Pinpoint the cell where the given text exists, returning its [X, Y] midpoint coordinate. 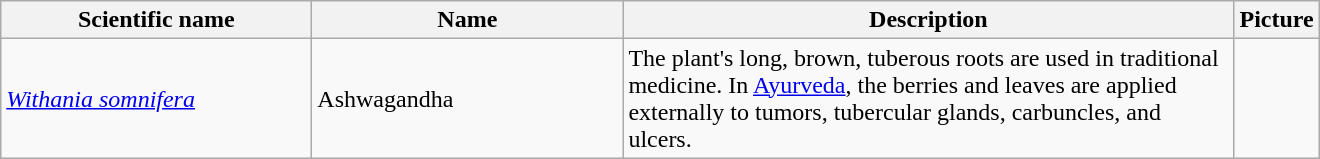
Withania somnifera [156, 98]
Name [468, 20]
Ashwagandha [468, 98]
Description [928, 20]
Picture [1276, 20]
Scientific name [156, 20]
